Capture the cell that displays the provided text and extract its (x, y) central coordinate. 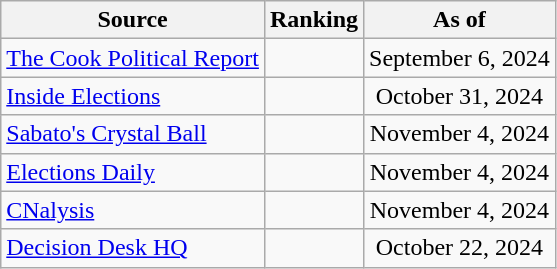
Source (133, 20)
October 31, 2024 (460, 96)
Decision Desk HQ (133, 248)
Sabato's Crystal Ball (133, 134)
As of (460, 20)
September 6, 2024 (460, 58)
October 22, 2024 (460, 248)
Inside Elections (133, 96)
Elections Daily (133, 172)
The Cook Political Report (133, 58)
CNalysis (133, 210)
Ranking (314, 20)
